Provide the (X, Y) coordinate of the cell's center where the given text is located.  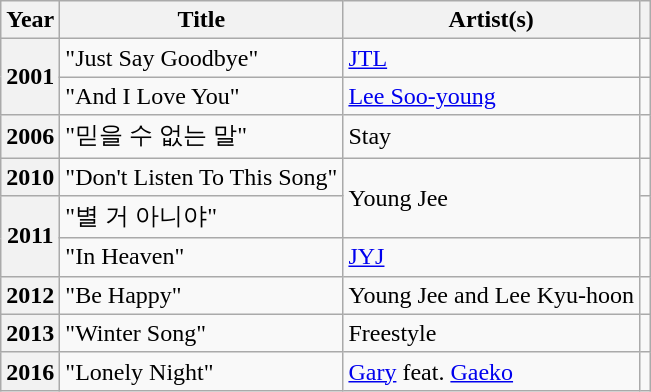
2016 (30, 371)
"Lonely Night" (202, 371)
JYJ (492, 257)
"별 거 아니야" (202, 218)
"믿을 수 없는 말" (202, 136)
Title (202, 20)
Gary feat. Gaeko (492, 371)
Stay (492, 136)
Young Jee and Lee Kyu-hoon (492, 295)
"Winter Song" (202, 333)
"Don't Listen To This Song" (202, 177)
2011 (30, 236)
2006 (30, 136)
2010 (30, 177)
Young Jee (492, 198)
"In Heaven" (202, 257)
2001 (30, 77)
Artist(s) (492, 20)
"Be Happy" (202, 295)
"And I Love You" (202, 96)
"Just Say Goodbye" (202, 58)
JTL (492, 58)
2013 (30, 333)
Year (30, 20)
Lee Soo-young (492, 96)
2012 (30, 295)
Freestyle (492, 333)
